For the text-containing cell, return its midpoint in (x, y) coordinate format. 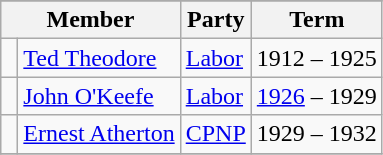
Party (216, 20)
Term (316, 20)
1926 – 1929 (316, 96)
Ted Theodore (99, 58)
John O'Keefe (99, 96)
Ernest Atherton (99, 134)
Member (90, 20)
CPNP (216, 134)
1912 – 1925 (316, 58)
1929 – 1932 (316, 134)
